For the text-containing cell, return its midpoint in [x, y] coordinate format. 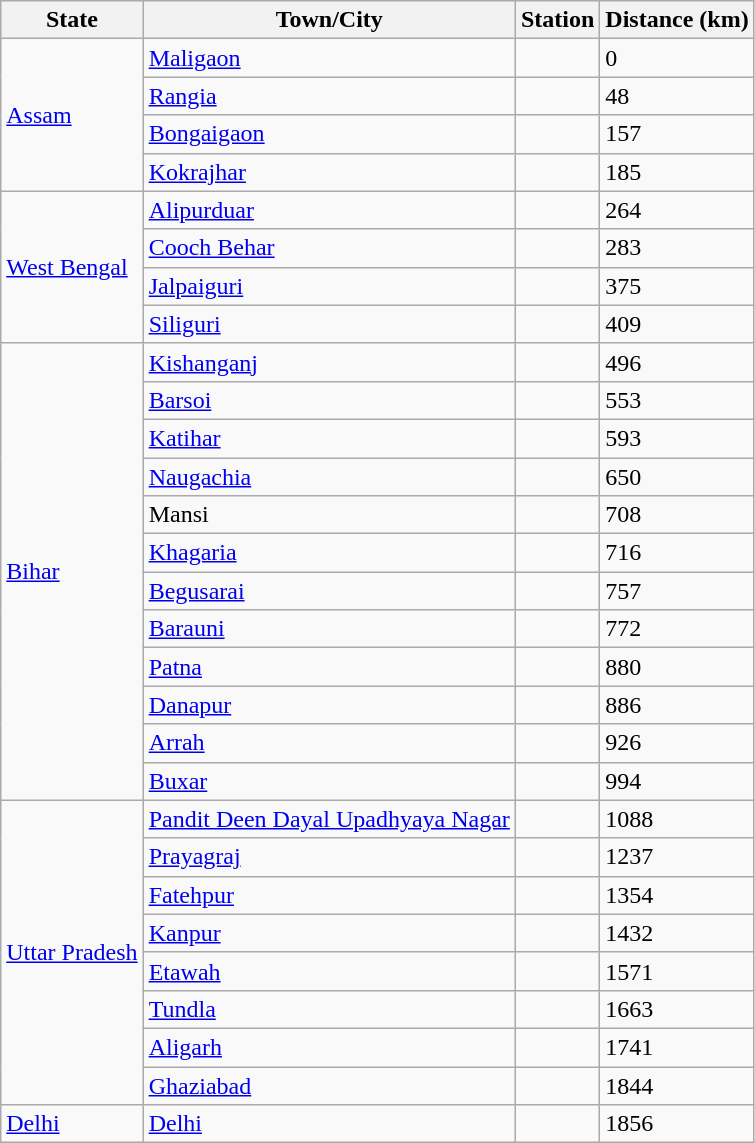
716 [677, 553]
Mansi [329, 515]
593 [677, 438]
Barauni [329, 629]
Khagaria [329, 553]
1571 [677, 971]
Begusarai [329, 591]
157 [677, 134]
375 [677, 286]
Fatehpur [329, 895]
708 [677, 515]
Etawah [329, 971]
1741 [677, 1047]
Kokrajhar [329, 172]
Naugachia [329, 477]
1354 [677, 895]
496 [677, 362]
926 [677, 743]
994 [677, 781]
Ghaziabad [329, 1085]
1088 [677, 819]
1844 [677, 1085]
Tundla [329, 1009]
886 [677, 705]
1856 [677, 1124]
409 [677, 324]
Siliguri [329, 324]
Assam [72, 115]
Arrah [329, 743]
757 [677, 591]
650 [677, 477]
Kanpur [329, 933]
1663 [677, 1009]
772 [677, 629]
553 [677, 400]
Kishanganj [329, 362]
Bihar [72, 572]
Prayagraj [329, 857]
Aligarh [329, 1047]
Maligaon [329, 58]
Jalpaiguri [329, 286]
Alipurduar [329, 210]
185 [677, 172]
Pandit Deen Dayal Upadhyaya Nagar [329, 819]
Uttar Pradesh [72, 952]
Station [557, 20]
1237 [677, 857]
48 [677, 96]
Patna [329, 667]
Buxar [329, 781]
264 [677, 210]
Katihar [329, 438]
Rangia [329, 96]
Bongaigaon [329, 134]
Distance (km) [677, 20]
Cooch Behar [329, 248]
Danapur [329, 705]
West Bengal [72, 267]
283 [677, 248]
880 [677, 667]
Barsoi [329, 400]
State [72, 20]
1432 [677, 933]
Town/City [329, 20]
0 [677, 58]
